From the cell containing the given text, extract its center point as [X, Y] coordinate. 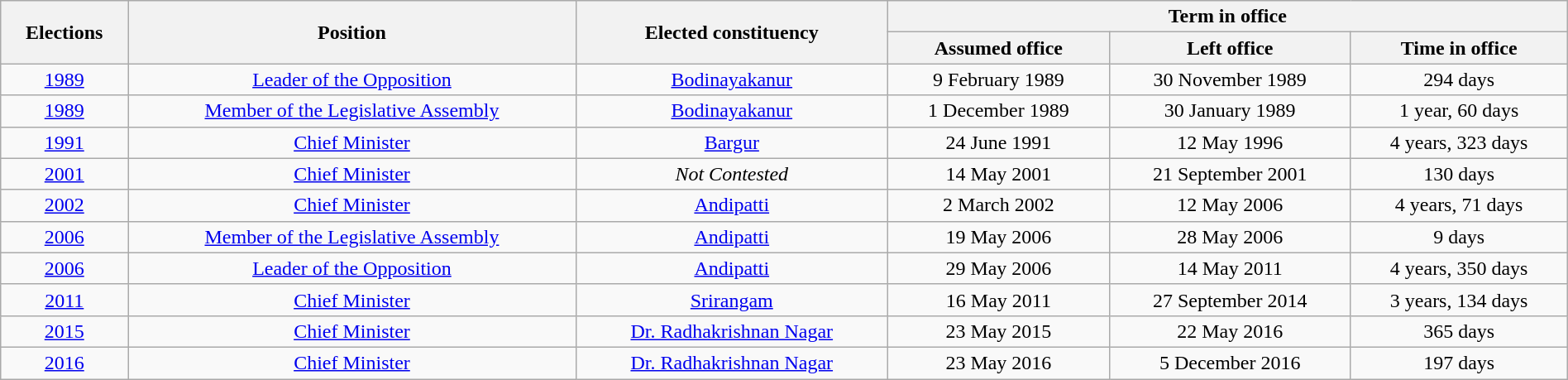
197 days [1459, 363]
Elections [65, 32]
130 days [1459, 174]
29 May 2006 [998, 268]
Time in office [1459, 48]
4 years, 323 days [1459, 142]
2016 [65, 363]
19 May 2006 [998, 237]
12 May 2006 [1230, 205]
14 May 2011 [1230, 268]
16 May 2011 [998, 300]
Srirangam [731, 300]
Left office [1230, 48]
9 days [1459, 237]
30 January 1989 [1230, 111]
1991 [65, 142]
4 years, 71 days [1459, 205]
Position [352, 32]
21 September 2001 [1230, 174]
1 year, 60 days [1459, 111]
2015 [65, 331]
22 May 2016 [1230, 331]
1 December 1989 [998, 111]
12 May 1996 [1230, 142]
Bargur [731, 142]
27 September 2014 [1230, 300]
23 May 2015 [998, 331]
14 May 2001 [998, 174]
Assumed office [998, 48]
294 days [1459, 79]
2002 [65, 205]
2011 [65, 300]
28 May 2006 [1230, 237]
2001 [65, 174]
Term in office [1227, 17]
Elected constituency [731, 32]
5 December 2016 [1230, 363]
23 May 2016 [998, 363]
9 February 1989 [998, 79]
4 years, 350 days [1459, 268]
3 years, 134 days [1459, 300]
30 November 1989 [1230, 79]
365 days [1459, 331]
Not Contested [731, 174]
2 March 2002 [998, 205]
24 June 1991 [998, 142]
